Detect which cell encompasses the target text, then output its (X, Y) center coordinate. 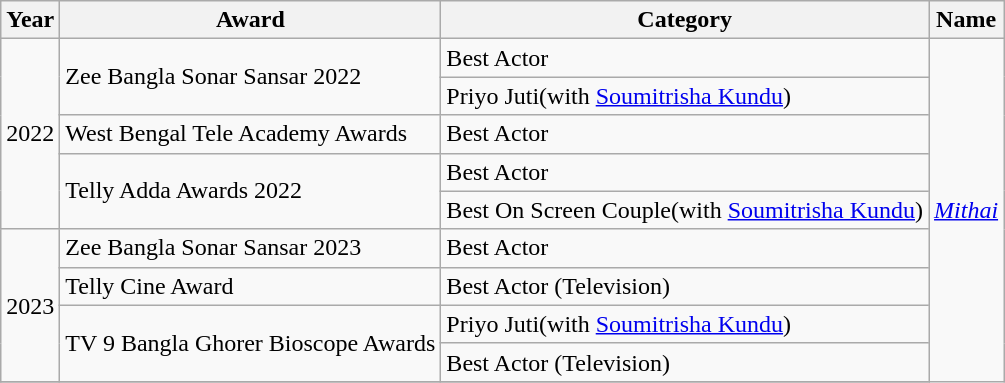
Year (30, 20)
Telly Adda Awards 2022 (250, 191)
Zee Bangla Sonar Sansar 2023 (250, 248)
West Bengal Tele Academy Awards (250, 134)
Name (966, 20)
Category (685, 20)
2022 (30, 134)
Telly Cine Award (250, 286)
Best On Screen Couple(with Soumitrisha Kundu) (685, 210)
Zee Bangla Sonar Sansar 2022 (250, 77)
Mithai (966, 210)
TV 9 Bangla Ghorer Bioscope Awards (250, 343)
Award (250, 20)
2023 (30, 305)
